Detect which cell encompasses the target text, then output its [x, y] center coordinate. 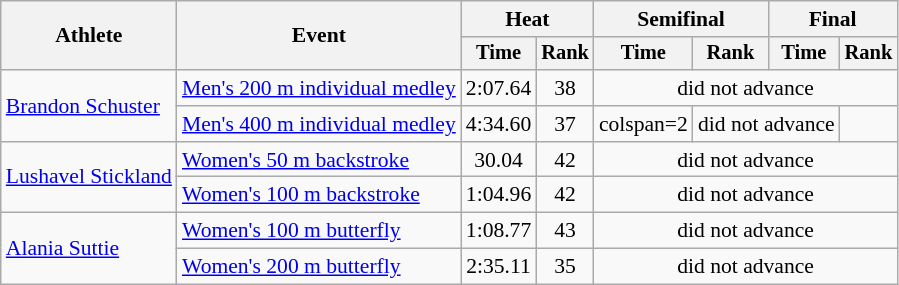
2:07.64 [498, 88]
Final [832, 19]
Men's 200 m individual medley [319, 88]
1:08.77 [498, 231]
Athlete [89, 36]
Men's 400 m individual medley [319, 124]
38 [565, 88]
37 [565, 124]
Heat [528, 19]
Semifinal [681, 19]
Women's 200 m butterfly [319, 267]
Women's 50 m backstroke [319, 160]
30.04 [498, 160]
Event [319, 36]
1:04.96 [498, 195]
Women's 100 m backstroke [319, 195]
Alania Suttie [89, 248]
2:35.11 [498, 267]
Lushavel Stickland [89, 178]
Women's 100 m butterfly [319, 231]
Brandon Schuster [89, 106]
4:34.60 [498, 124]
colspan=2 [644, 124]
35 [565, 267]
43 [565, 231]
